Capture the cell that displays the provided text and extract its [X, Y] central coordinate. 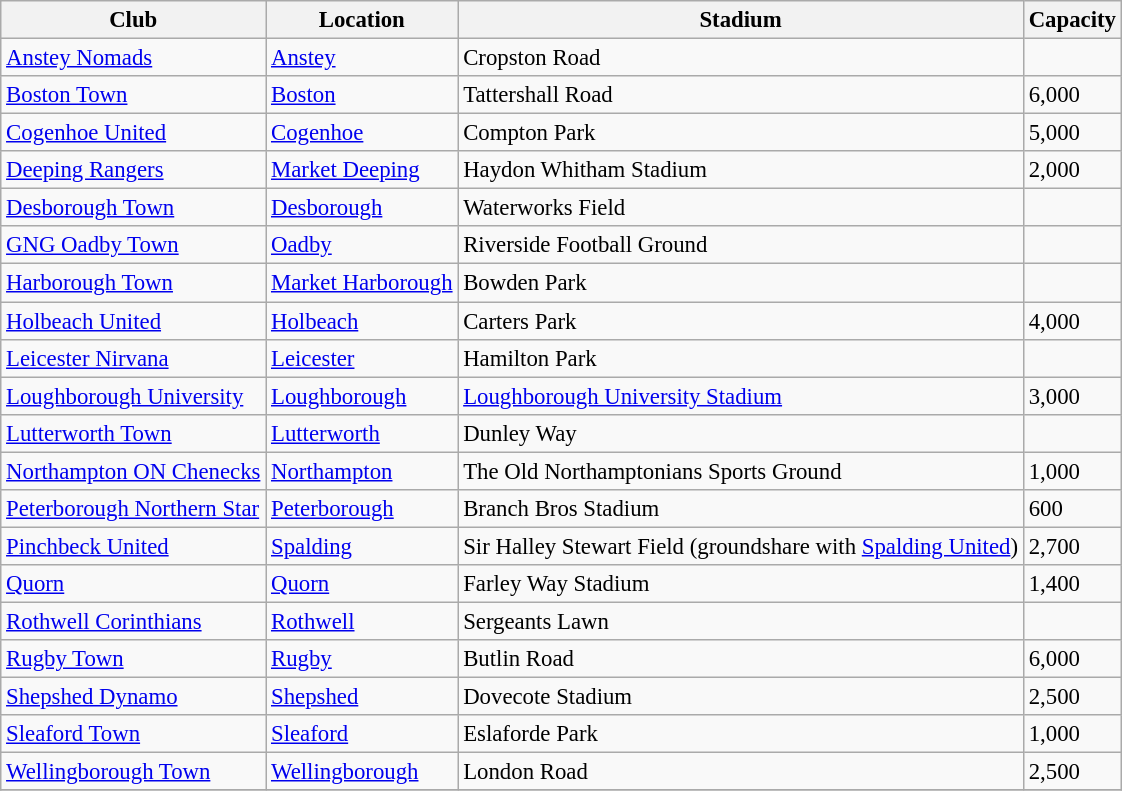
Sleaford [362, 734]
Sir Halley Stewart Field (groundshare with Spalding United) [741, 546]
2,000 [1072, 170]
Loughborough University [134, 396]
Riverside Football Ground [741, 245]
Rothwell Corinthians [134, 621]
Capacity [1072, 20]
Rothwell [362, 621]
Pinchbeck United [134, 546]
1,400 [1072, 584]
Dovecote Stadium [741, 697]
Location [362, 20]
Spalding [362, 546]
Eslaforde Park [741, 734]
GNG Oadby Town [134, 245]
Desborough [362, 208]
Deeping Rangers [134, 170]
Carters Park [741, 321]
Harborough Town [134, 283]
Anstey [362, 58]
Bowden Park [741, 283]
Cogenhoe United [134, 133]
Sergeants Lawn [741, 621]
Rugby Town [134, 659]
Holbeach [362, 321]
Wellingborough [362, 772]
Anstey Nomads [134, 58]
Compton Park [741, 133]
Wellingborough Town [134, 772]
Holbeach United [134, 321]
Peterborough [362, 509]
600 [1072, 509]
Cropston Road [741, 58]
Branch Bros Stadium [741, 509]
Leicester [362, 358]
Lutterworth [362, 433]
London Road [741, 772]
2,700 [1072, 546]
Dunley Way [741, 433]
Market Deeping [362, 170]
Tattershall Road [741, 95]
Loughborough [362, 396]
The Old Northamptonians Sports Ground [741, 471]
4,000 [1072, 321]
Waterworks Field [741, 208]
Boston Town [134, 95]
Hamilton Park [741, 358]
Leicester Nirvana [134, 358]
Shepshed Dynamo [134, 697]
Butlin Road [741, 659]
Farley Way Stadium [741, 584]
5,000 [1072, 133]
Northampton [362, 471]
Desborough Town [134, 208]
3,000 [1072, 396]
Stadium [741, 20]
Club [134, 20]
Oadby [362, 245]
Northampton ON Chenecks [134, 471]
Shepshed [362, 697]
Sleaford Town [134, 734]
Haydon Whitham Stadium [741, 170]
Boston [362, 95]
Peterborough Northern Star [134, 509]
Rugby [362, 659]
Loughborough University Stadium [741, 396]
Lutterworth Town [134, 433]
Market Harborough [362, 283]
Cogenhoe [362, 133]
